Search for the cell housing the specified text and yield its (X, Y) center coordinate. 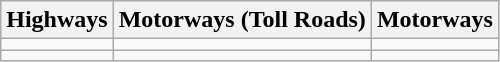
Highways (57, 20)
Motorways (434, 20)
Motorways (Toll Roads) (242, 20)
